Find where the given text appears and provide that cell's center as (X, Y) coordinate. 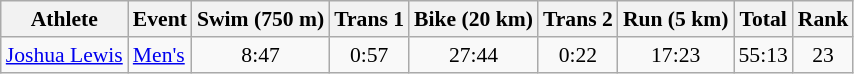
Event (160, 19)
Run (5 km) (676, 19)
23 (824, 55)
Rank (824, 19)
Bike (20 km) (474, 19)
8:47 (260, 55)
27:44 (474, 55)
55:13 (764, 55)
17:23 (676, 55)
0:22 (578, 55)
Joshua Lewis (64, 55)
Swim (750 m) (260, 19)
Men's (160, 55)
Athlete (64, 19)
Trans 2 (578, 19)
0:57 (369, 55)
Trans 1 (369, 19)
Total (764, 19)
